Pinpoint the cell where the given text exists, returning its [x, y] midpoint coordinate. 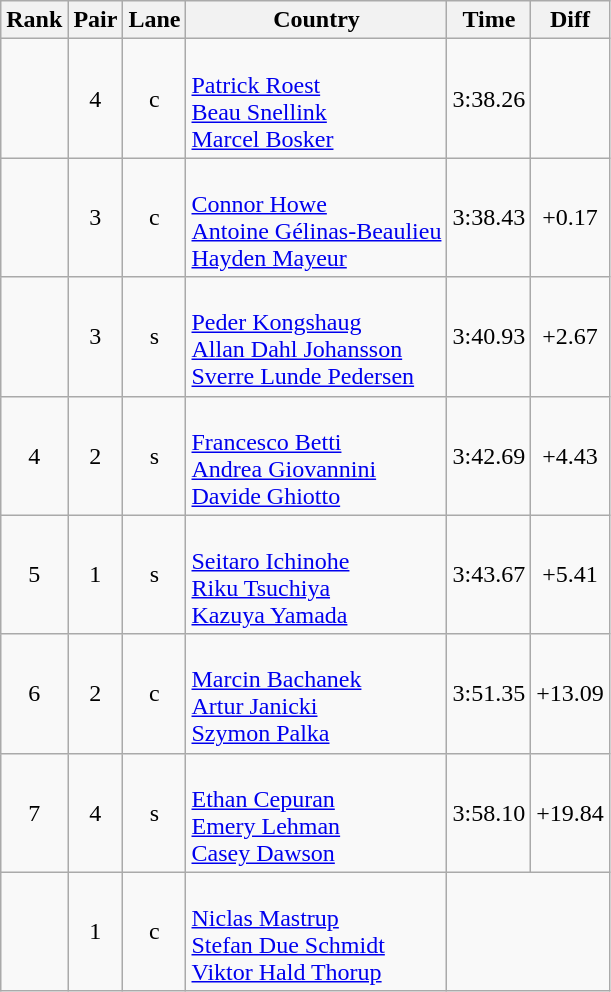
Connor HoweAntoine Gélinas-BeaulieuHayden Mayeur [316, 218]
5 [34, 574]
Francesco BettiAndrea GiovanniniDavide Ghiotto [316, 456]
+4.43 [570, 456]
+0.17 [570, 218]
3:43.67 [489, 574]
+2.67 [570, 336]
6 [34, 694]
3:42.69 [489, 456]
Ethan CepuranEmery LehmanCasey Dawson [316, 812]
+5.41 [570, 574]
Diff [570, 20]
Peder KongshaugAllan Dahl JohanssonSverre Lunde Pedersen [316, 336]
3:58.10 [489, 812]
7 [34, 812]
Country [316, 20]
Niclas MastrupStefan Due SchmidtViktor Hald Thorup [316, 932]
Pair [96, 20]
3:40.93 [489, 336]
Marcin BachanekArtur JanickiSzymon Palka [316, 694]
3:38.43 [489, 218]
Rank [34, 20]
Time [489, 20]
Seitaro IchinoheRiku TsuchiyaKazuya Yamada [316, 574]
3:38.26 [489, 98]
+19.84 [570, 812]
Lane [154, 20]
Patrick RoestBeau SnellinkMarcel Bosker [316, 98]
+13.09 [570, 694]
3:51.35 [489, 694]
